From the cell containing the given text, extract its center point as [X, Y] coordinate. 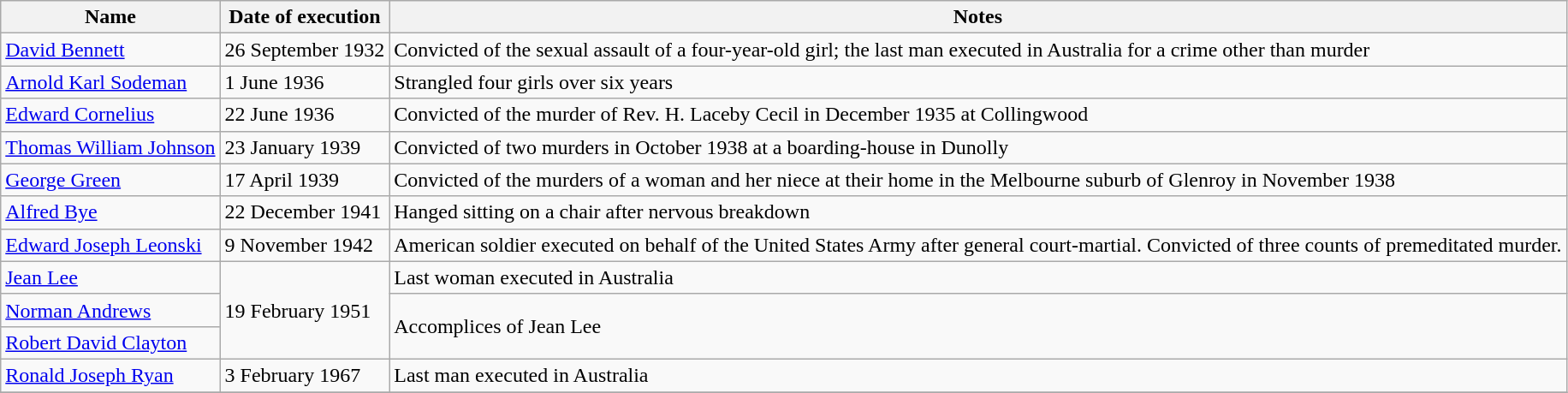
Norman Andrews [110, 310]
22 December 1941 [305, 212]
Convicted of the sexual assault of a four-year-old girl; the last man executed in Australia for a crime other than murder [977, 50]
17 April 1939 [305, 180]
Convicted of two murders in October 1938 at a boarding-house in Dunolly [977, 147]
9 November 1942 [305, 245]
Alfred Bye [110, 212]
Last woman executed in Australia [977, 277]
26 September 1932 [305, 50]
George Green [110, 180]
Thomas William Johnson [110, 147]
Last man executed in Australia [977, 375]
American soldier executed on behalf of the United States Army after general court-martial. Convicted of three counts of premeditated murder. [977, 245]
Name [110, 17]
Arnold Karl Sodeman [110, 82]
Hanged sitting on a chair after nervous breakdown [977, 212]
Convicted of the murders of a woman and her niece at their home in the Melbourne suburb of Glenroy in November 1938 [977, 180]
Robert David Clayton [110, 342]
3 February 1967 [305, 375]
Edward Joseph Leonski [110, 245]
19 February 1951 [305, 310]
Convicted of the murder of Rev. H. Laceby Cecil in December 1935 at Collingwood [977, 115]
Date of execution [305, 17]
Accomplices of Jean Lee [977, 326]
Edward Cornelius [110, 115]
Notes [977, 17]
Jean Lee [110, 277]
Ronald Joseph Ryan [110, 375]
22 June 1936 [305, 115]
Strangled four girls over six years [977, 82]
David Bennett [110, 50]
1 June 1936 [305, 82]
23 January 1939 [305, 147]
